Output the (X, Y) coordinate of the center of the cell containing the given text.  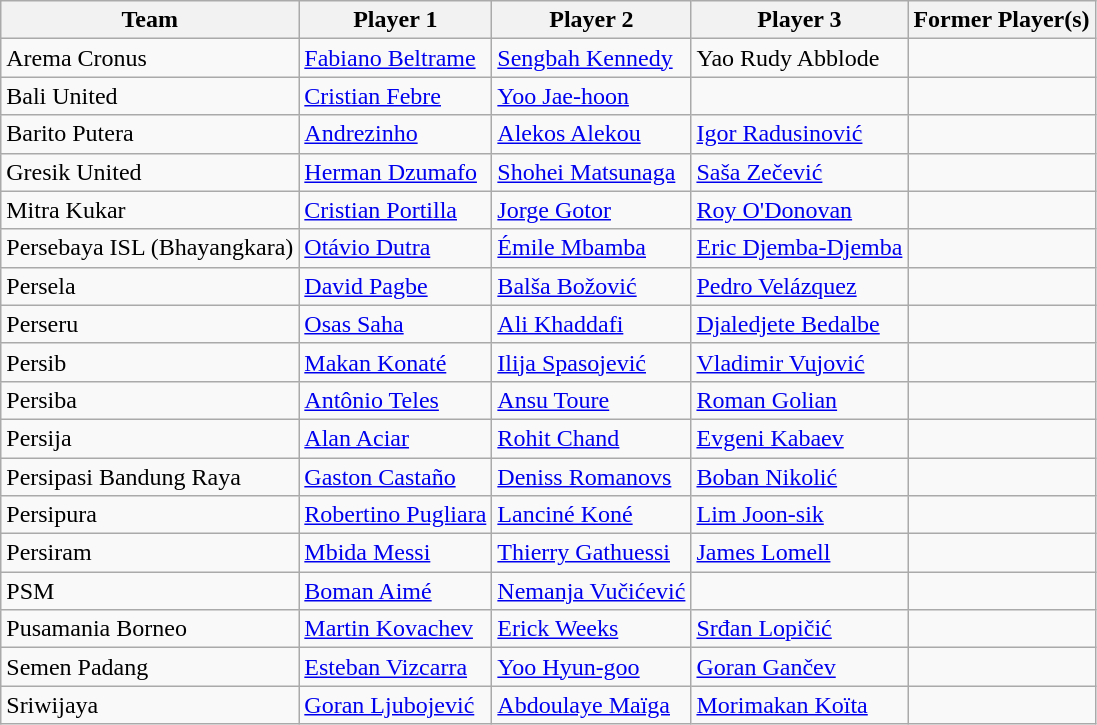
Pusamania Borneo (150, 629)
PSM (150, 591)
Roman Golian (800, 400)
James Lomell (800, 553)
Makan Konaté (396, 362)
Cristian Portilla (396, 210)
Abdoulaye Maïga (592, 705)
Persija (150, 438)
Persipasi Bandung Raya (150, 477)
Boman Aimé (396, 591)
Persiram (150, 553)
Martin Kovachev (396, 629)
Persib (150, 362)
Semen Padang (150, 667)
Balša Božović (592, 286)
Team (150, 20)
Persipura (150, 515)
Shohei Matsunaga (592, 172)
Arema Cronus (150, 58)
Pedro Velázquez (800, 286)
Barito Putera (150, 134)
Erick Weeks (592, 629)
Saša Zečević (800, 172)
Eric Djemba-Djemba (800, 248)
David Pagbe (396, 286)
Thierry Gathuessi (592, 553)
Persela (150, 286)
Boban Nikolić (800, 477)
Esteban Vizcarra (396, 667)
Cristian Febre (396, 96)
Morimakan Koïta (800, 705)
Gresik United (150, 172)
Otávio Dutra (396, 248)
Persebaya ISL (Bhayangkara) (150, 248)
Persiba (150, 400)
Yoo Hyun-goo (592, 667)
Nemanja Vučićević (592, 591)
Alekos Alekou (592, 134)
Sriwijaya (150, 705)
Osas Saha (396, 324)
Mbida Messi (396, 553)
Gaston Castaño (396, 477)
Andrezinho (396, 134)
Former Player(s) (1002, 20)
Alan Aciar (396, 438)
Fabiano Beltrame (396, 58)
Ilija Spasojević (592, 362)
Player 3 (800, 20)
Player 1 (396, 20)
Jorge Gotor (592, 210)
Antônio Teles (396, 400)
Player 2 (592, 20)
Deniss Romanovs (592, 477)
Srđan Lopičić (800, 629)
Ali Khaddafi (592, 324)
Robertino Pugliara (396, 515)
Lanciné Koné (592, 515)
Bali United (150, 96)
Yoo Jae-hoon (592, 96)
Goran Ljubojević (396, 705)
Yao Rudy Abblode (800, 58)
Rohit Chand (592, 438)
Émile Mbamba (592, 248)
Herman Dzumafo (396, 172)
Igor Radusinović (800, 134)
Mitra Kukar (150, 210)
Evgeni Kabaev (800, 438)
Sengbah Kennedy (592, 58)
Djaledjete Bedalbe (800, 324)
Lim Joon-sik (800, 515)
Vladimir Vujović (800, 362)
Perseru (150, 324)
Roy O'Donovan (800, 210)
Goran Gančev (800, 667)
Ansu Toure (592, 400)
